Return the (X, Y) coordinate for the center point of the cell that contains the specified text.  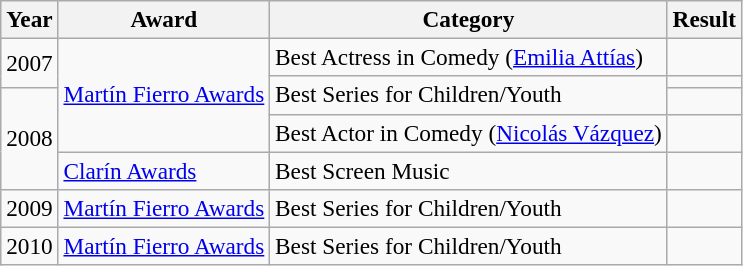
Category (469, 19)
Best Actor in Comedy (Nicolás Vázquez) (469, 133)
Result (704, 19)
Clarín Awards (164, 170)
Award (164, 19)
2010 (30, 246)
Best Screen Music (469, 170)
2007 (30, 62)
Year (30, 19)
2009 (30, 208)
2008 (30, 138)
Best Actress in Comedy (Emilia Attías) (469, 57)
